Locate the cell with the specified text and output its (X, Y) center coordinate. 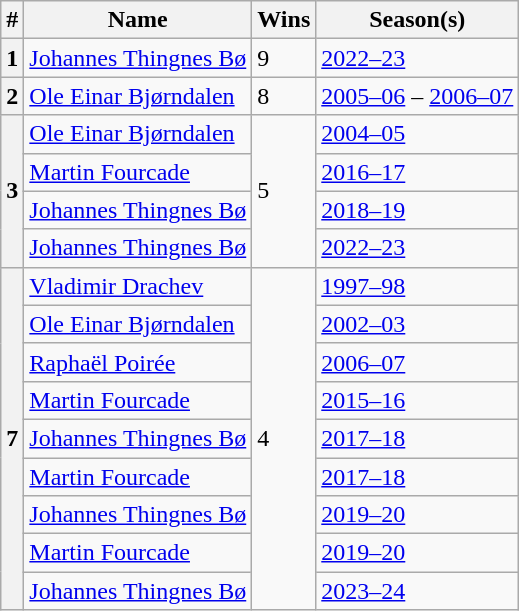
8 (284, 96)
2006–07 (418, 362)
Season(s) (418, 20)
2002–03 (418, 324)
5 (284, 191)
# (12, 20)
2005–06 – 2006–07 (418, 96)
2018–19 (418, 210)
2023–24 (418, 591)
Raphaël Poirée (138, 362)
9 (284, 58)
Wins (284, 20)
7 (12, 438)
2 (12, 96)
2016–17 (418, 172)
2015–16 (418, 400)
4 (284, 438)
Vladimir Drachev (138, 286)
1 (12, 58)
Name (138, 20)
2004–05 (418, 134)
3 (12, 191)
1997–98 (418, 286)
